Search for the cell housing the specified text and yield its (X, Y) center coordinate. 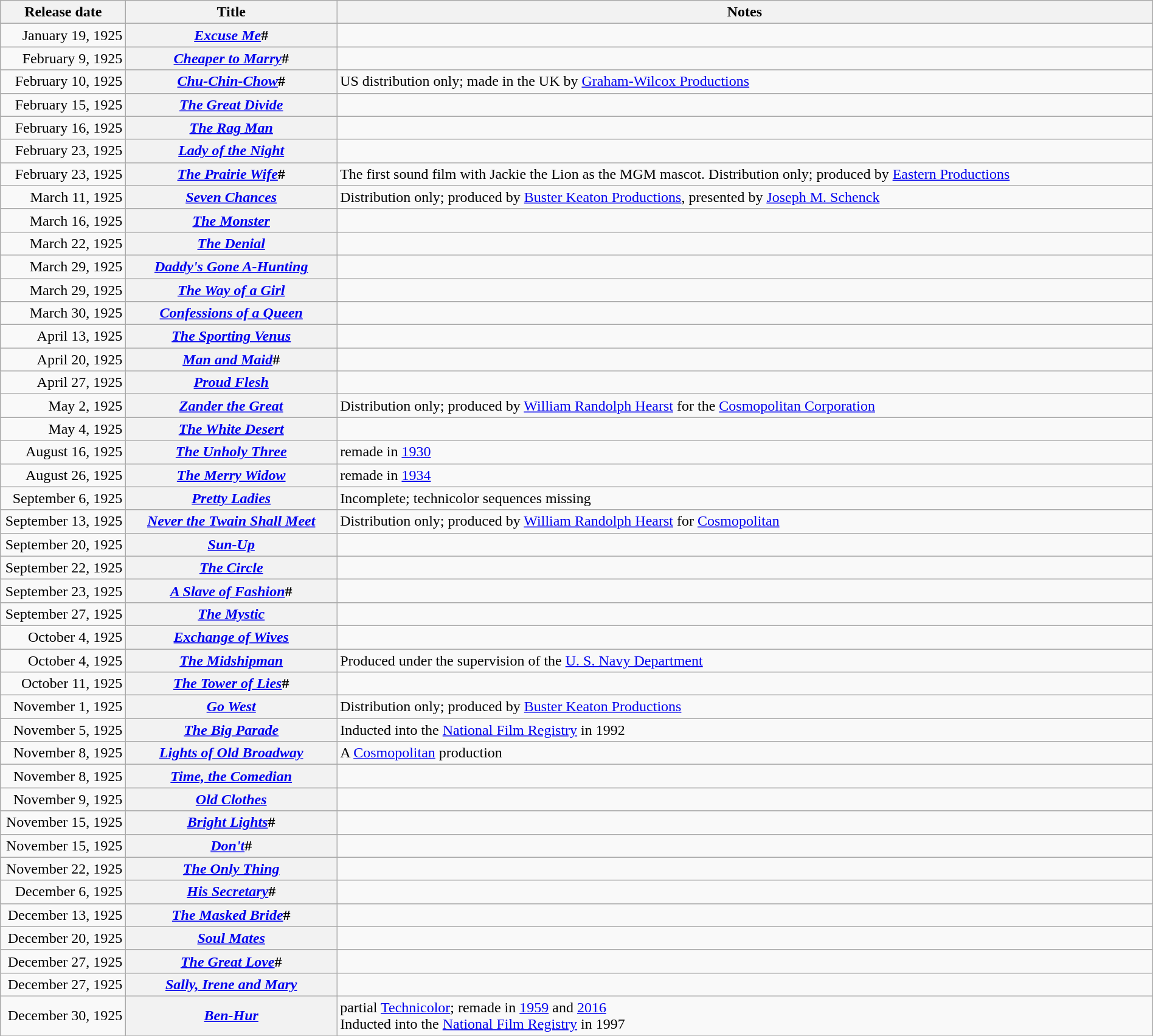
Sun-Up (231, 544)
Seven Chances (231, 197)
Don't# (231, 846)
A Cosmopolitan production (745, 753)
May 4, 1925 (63, 429)
Pretty Ladies (231, 498)
remade in 1934 (745, 475)
March 22, 1925 (63, 243)
April 20, 1925 (63, 360)
Go West (231, 707)
Time, the Comedian (231, 776)
Release date (63, 12)
The Great Love# (231, 961)
The Monster (231, 220)
Confessions of a Queen (231, 313)
The Prairie Wife# (231, 174)
The Tower of Lies# (231, 684)
December 20, 1925 (63, 938)
Lights of Old Broadway (231, 753)
The Unholy Three (231, 452)
The first sound film with Jackie the Lion as the MGM mascot. Distribution only; produced by Eastern Productions (745, 174)
October 11, 1925 (63, 684)
Distribution only; produced by Buster Keaton Productions, presented by Joseph M. Schenck (745, 197)
Old Clothes (231, 799)
April 13, 1925 (63, 336)
Soul Mates (231, 938)
November 22, 1925 (63, 869)
Distribution only; produced by William Randolph Hearst for Cosmopolitan (745, 521)
November 5, 1925 (63, 730)
The Mystic (231, 614)
Daddy's Gone A-Hunting (231, 266)
September 23, 1925 (63, 591)
Exchange of Wives (231, 637)
March 11, 1925 (63, 197)
The Midshipman (231, 660)
March 16, 1925 (63, 220)
The Big Parade (231, 730)
November 9, 1925 (63, 799)
August 26, 1925 (63, 475)
Produced under the supervision of the U. S. Navy Department (745, 660)
December 6, 1925 (63, 892)
The Sporting Venus (231, 336)
Inducted into the National Film Registry in 1992 (745, 730)
August 16, 1925 (63, 452)
The Great Divide (231, 105)
November 1, 1925 (63, 707)
The White Desert (231, 429)
Title (231, 12)
Distribution only; produced by Buster Keaton Productions (745, 707)
Notes (745, 12)
Sally, Irene and Mary (231, 984)
February 9, 1925 (63, 58)
partial Technicolor; remade in 1959 and 2016Inducted into the National Film Registry in 1997 (745, 1016)
A Slave of Fashion# (231, 591)
Never the Twain Shall Meet (231, 521)
September 20, 1925 (63, 544)
Cheaper to Marry# (231, 58)
His Secretary# (231, 892)
December 13, 1925 (63, 915)
September 6, 1925 (63, 498)
US distribution only; made in the UK by Graham-Wilcox Productions (745, 82)
January 19, 1925 (63, 35)
The Rag Man (231, 128)
The Way of a Girl (231, 290)
The Circle (231, 568)
May 2, 1925 (63, 406)
September 22, 1925 (63, 568)
Bright Lights# (231, 822)
February 15, 1925 (63, 105)
Zander the Great (231, 406)
Incomplete; technicolor sequences missing (745, 498)
remade in 1930 (745, 452)
Ben-Hur (231, 1016)
September 27, 1925 (63, 614)
Excuse Me# (231, 35)
March 30, 1925 (63, 313)
The Merry Widow (231, 475)
February 10, 1925 (63, 82)
September 13, 1925 (63, 521)
Man and Maid# (231, 360)
April 27, 1925 (63, 383)
Proud Flesh (231, 383)
Chu-Chin-Chow# (231, 82)
February 16, 1925 (63, 128)
December 30, 1925 (63, 1016)
The Only Thing (231, 869)
The Masked Bride# (231, 915)
Lady of the Night (231, 151)
The Denial (231, 243)
Distribution only; produced by William Randolph Hearst for the Cosmopolitan Corporation (745, 406)
